Extract the (x, y) coordinate from the center of the cell holding the provided text.  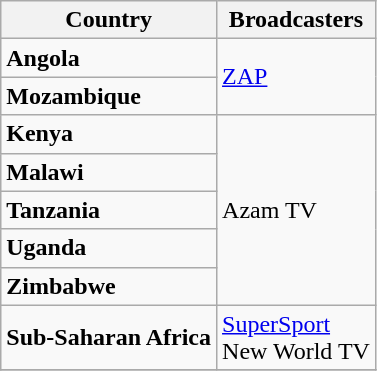
Azam TV (296, 210)
ZAP (296, 77)
SuperSportNew World TV (296, 338)
Malawi (109, 172)
Zimbabwe (109, 286)
Uganda (109, 248)
Country (109, 20)
Mozambique (109, 96)
Tanzania (109, 210)
Kenya (109, 134)
Broadcasters (296, 20)
Angola (109, 58)
Sub-Saharan Africa (109, 338)
